Pinpoint the cell where the given text exists, returning its (x, y) midpoint coordinate. 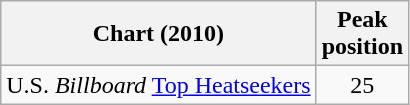
Chart (2010) (158, 34)
Peakposition (362, 34)
25 (362, 85)
U.S. Billboard Top Heatseekers (158, 85)
